Determine the [X, Y] coordinate at the center of the cell enclosing the given text.  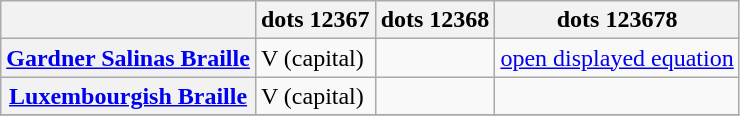
dots 12368 [435, 20]
open displayed equation [617, 58]
dots 123678 [617, 20]
Gardner Salinas Braille [128, 58]
Luxembourgish Braille [128, 96]
dots 12367 [315, 20]
